Locate the cell with the specified text and output its [X, Y] center coordinate. 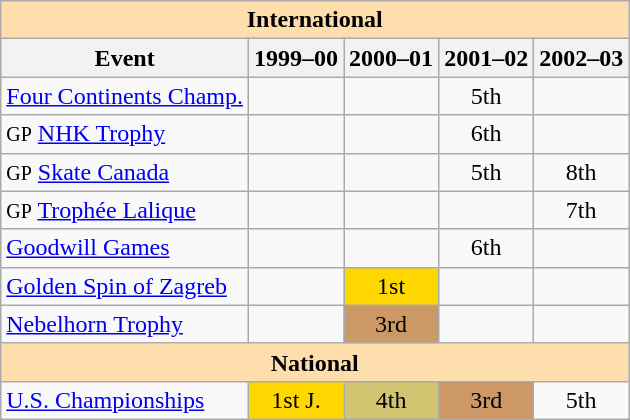
1999–00 [296, 58]
Goodwill Games [125, 248]
GP NHK Trophy [125, 134]
Event [125, 58]
4th [392, 400]
GP Trophée Lalique [125, 210]
1st [392, 286]
7th [582, 210]
Nebelhorn Trophy [125, 324]
2000–01 [392, 58]
2001–02 [486, 58]
1st J. [296, 400]
Golden Spin of Zagreb [125, 286]
Four Continents Champ. [125, 96]
International [315, 20]
8th [582, 172]
GP Skate Canada [125, 172]
2002–03 [582, 58]
National [315, 362]
U.S. Championships [125, 400]
